Search for the cell housing the specified text and yield its (x, y) center coordinate. 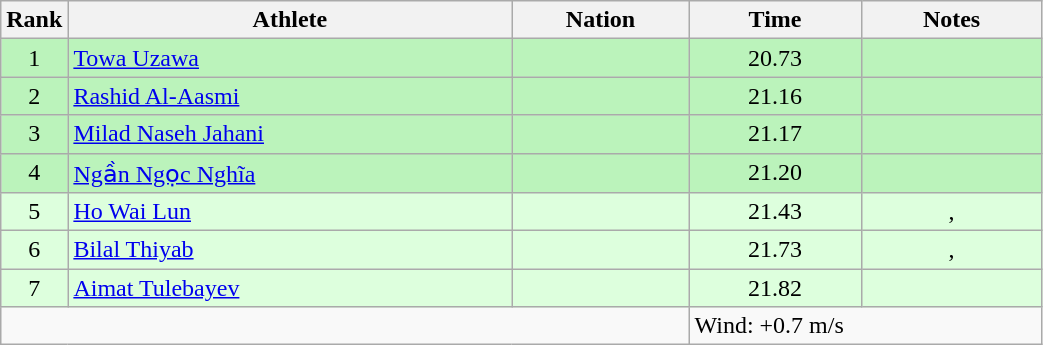
21.16 (775, 96)
1 (34, 58)
Time (775, 20)
Towa Uzawa (290, 58)
Milad Naseh Jahani (290, 134)
Athlete (290, 20)
2 (34, 96)
21.82 (775, 288)
Rank (34, 20)
21.73 (775, 250)
Notes (952, 20)
21.43 (775, 212)
Rashid Al-Aasmi (290, 96)
Nation (600, 20)
Wind: +0.7 m/s (866, 326)
20.73 (775, 58)
5 (34, 212)
Ngần Ngọc Nghĩa (290, 173)
Aimat Tulebayev (290, 288)
Bilal Thiyab (290, 250)
21.20 (775, 173)
4 (34, 173)
7 (34, 288)
Ho Wai Lun (290, 212)
3 (34, 134)
6 (34, 250)
21.17 (775, 134)
